Capture the cell that displays the provided text and extract its (X, Y) central coordinate. 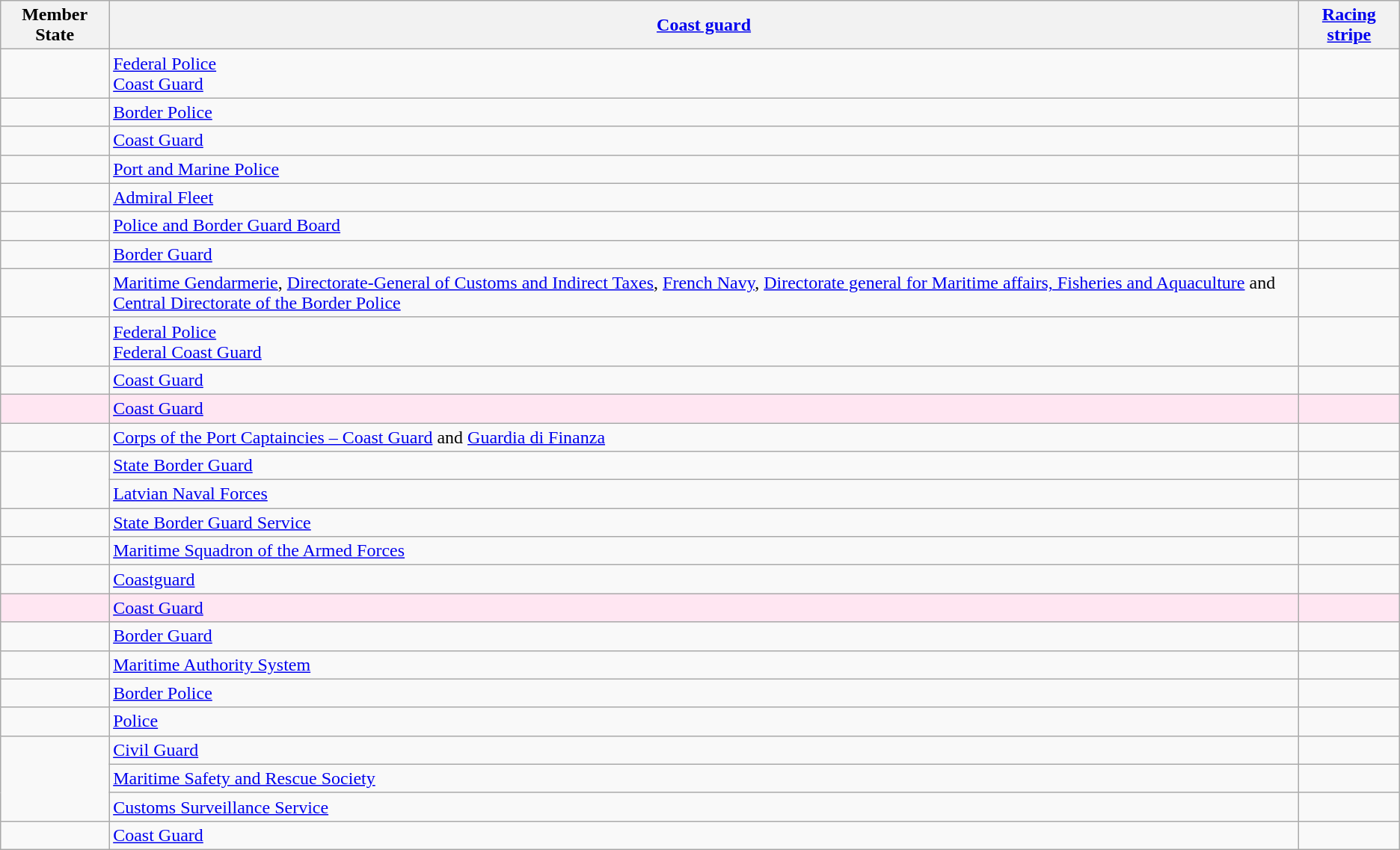
State Border Guard Service (704, 523)
Maritime Safety and Rescue Society (704, 778)
Admiral Fleet (704, 197)
Police and Border Guard Board (704, 226)
Civil Guard (704, 750)
Maritime Authority System (704, 665)
Corps of the Port Captaincies – Coast Guard and Guardia di Finanza (704, 437)
Port and Marine Police (704, 169)
Coastguard (704, 579)
Federal PoliceCoast Guard (704, 73)
Racing stripe (1349, 25)
Member State (55, 25)
Federal PoliceFederal Coast Guard (704, 341)
Maritime Squadron of the Armed Forces (704, 551)
Latvian Naval Forces (704, 494)
State Border Guard (704, 466)
Police (704, 721)
Customs Surveillance Service (704, 807)
Coast guard (704, 25)
